Find where the given text appears and provide that cell's center as [x, y] coordinate. 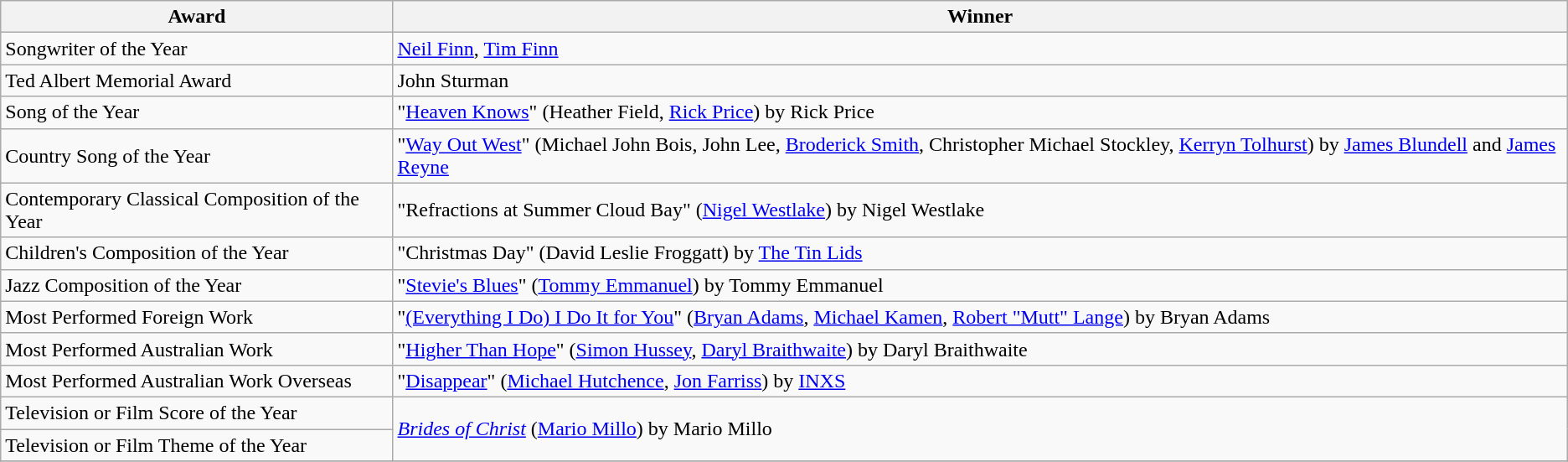
Ted Albert Memorial Award [197, 80]
Children's Composition of the Year [197, 253]
"(Everything I Do) I Do It for You" (Bryan Adams, Michael Kamen, Robert "Mutt" Lange) by Bryan Adams [980, 317]
Winner [980, 17]
Brides of Christ (Mario Millo) by Mario Millo [980, 428]
Television or Film Score of the Year [197, 413]
"Way Out West" (Michael John Bois, John Lee, Broderick Smith, Christopher Michael Stockley, Kerryn Tolhurst) by James Blundell and James Reyne [980, 156]
John Sturman [980, 80]
Song of the Year [197, 112]
Country Song of the Year [197, 156]
"Stevie's Blues" (Tommy Emmanuel) by Tommy Emmanuel [980, 285]
"Disappear" (Michael Hutchence, Jon Farriss) by INXS [980, 381]
Most Performed Australian Work Overseas [197, 381]
Jazz Composition of the Year [197, 285]
Television or Film Theme of the Year [197, 445]
Most Performed Foreign Work [197, 317]
Songwriter of the Year [197, 49]
"Refractions at Summer Cloud Bay" (Nigel Westlake) by Nigel Westlake [980, 210]
"Heaven Knows" (Heather Field, Rick Price) by Rick Price [980, 112]
"Christmas Day" (David Leslie Froggatt) by The Tin Lids [980, 253]
"Higher Than Hope" (Simon Hussey, Daryl Braithwaite) by Daryl Braithwaite [980, 349]
Contemporary Classical Composition of the Year [197, 210]
Neil Finn, Tim Finn [980, 49]
Most Performed Australian Work [197, 349]
Award [197, 17]
